From the cell containing the given text, extract its center point as [X, Y] coordinate. 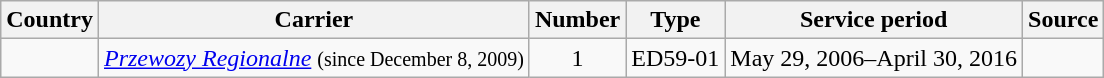
Service period [874, 20]
1 [577, 58]
Carrier [314, 20]
Source [1064, 20]
Number [577, 20]
Przewozy Regionalne (since December 8, 2009) [314, 58]
Type [676, 20]
ED59-01 [676, 58]
Country [50, 20]
May 29, 2006–April 30, 2016 [874, 58]
